For the text-containing cell, return its midpoint in (X, Y) coordinate format. 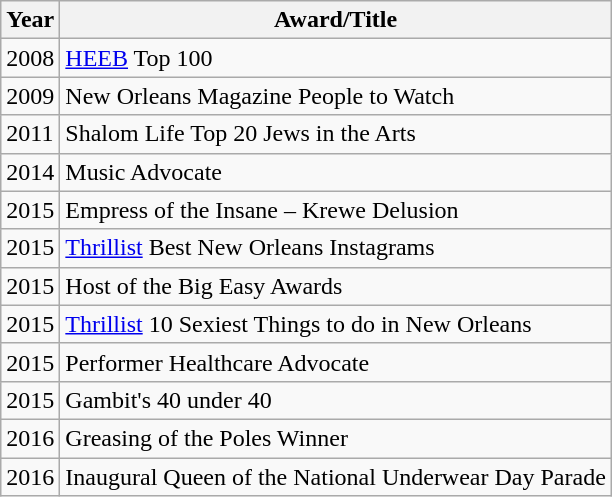
Shalom Life Top 20 Jews in the Arts (336, 134)
Gambit's 40 under 40 (336, 400)
Year (30, 20)
Performer Healthcare Advocate (336, 362)
Greasing of the Poles Winner (336, 438)
Music Advocate (336, 172)
2011 (30, 134)
Inaugural Queen of the National Underwear Day Parade (336, 477)
2014 (30, 172)
HEEB Top 100 (336, 58)
Thrillist Best New Orleans Instagrams (336, 248)
2009 (30, 96)
2008 (30, 58)
Host of the Big Easy Awards (336, 286)
Empress of the Insane – Krewe Delusion (336, 210)
Thrillist 10 Sexiest Things to do in New Orleans (336, 324)
Award/Title (336, 20)
New Orleans Magazine People to Watch (336, 96)
